Output the [x, y] coordinate of the center of the cell containing the given text.  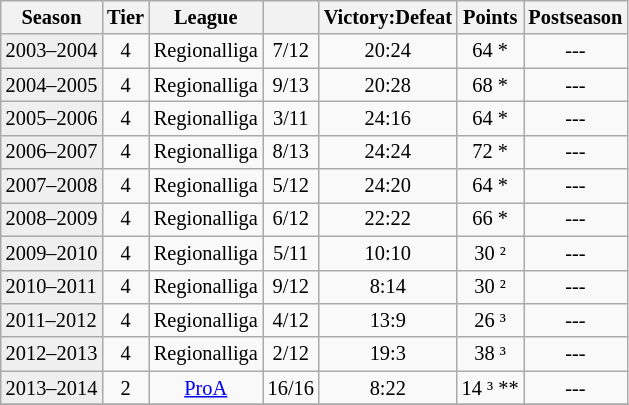
8/13 [291, 152]
2008–2009 [52, 219]
7/12 [291, 51]
13:9 [388, 320]
68 * [490, 85]
20:28 [388, 85]
9/13 [291, 85]
19:3 [388, 354]
2004–2005 [52, 85]
6/12 [291, 219]
2 [126, 388]
16/16 [291, 388]
8:22 [388, 388]
2013–2014 [52, 388]
2003–2004 [52, 51]
66 * [490, 219]
9/12 [291, 287]
Victory:Defeat [388, 17]
5/11 [291, 253]
League [206, 17]
24:20 [388, 186]
2011–2012 [52, 320]
10:10 [388, 253]
22:22 [388, 219]
4/12 [291, 320]
24:24 [388, 152]
Points [490, 17]
2/12 [291, 354]
20:24 [388, 51]
Season [52, 17]
2010–2011 [52, 287]
72 * [490, 152]
2012–2013 [52, 354]
8:14 [388, 287]
24:16 [388, 118]
ProA [206, 388]
3/11 [291, 118]
5/12 [291, 186]
2006–2007 [52, 152]
26 ³ [490, 320]
2005–2006 [52, 118]
2007–2008 [52, 186]
Tier [126, 17]
38 ³ [490, 354]
14 ³ ** [490, 388]
2009–2010 [52, 253]
Postseason [576, 17]
